Return [x, y] of the center of cell containing provided text 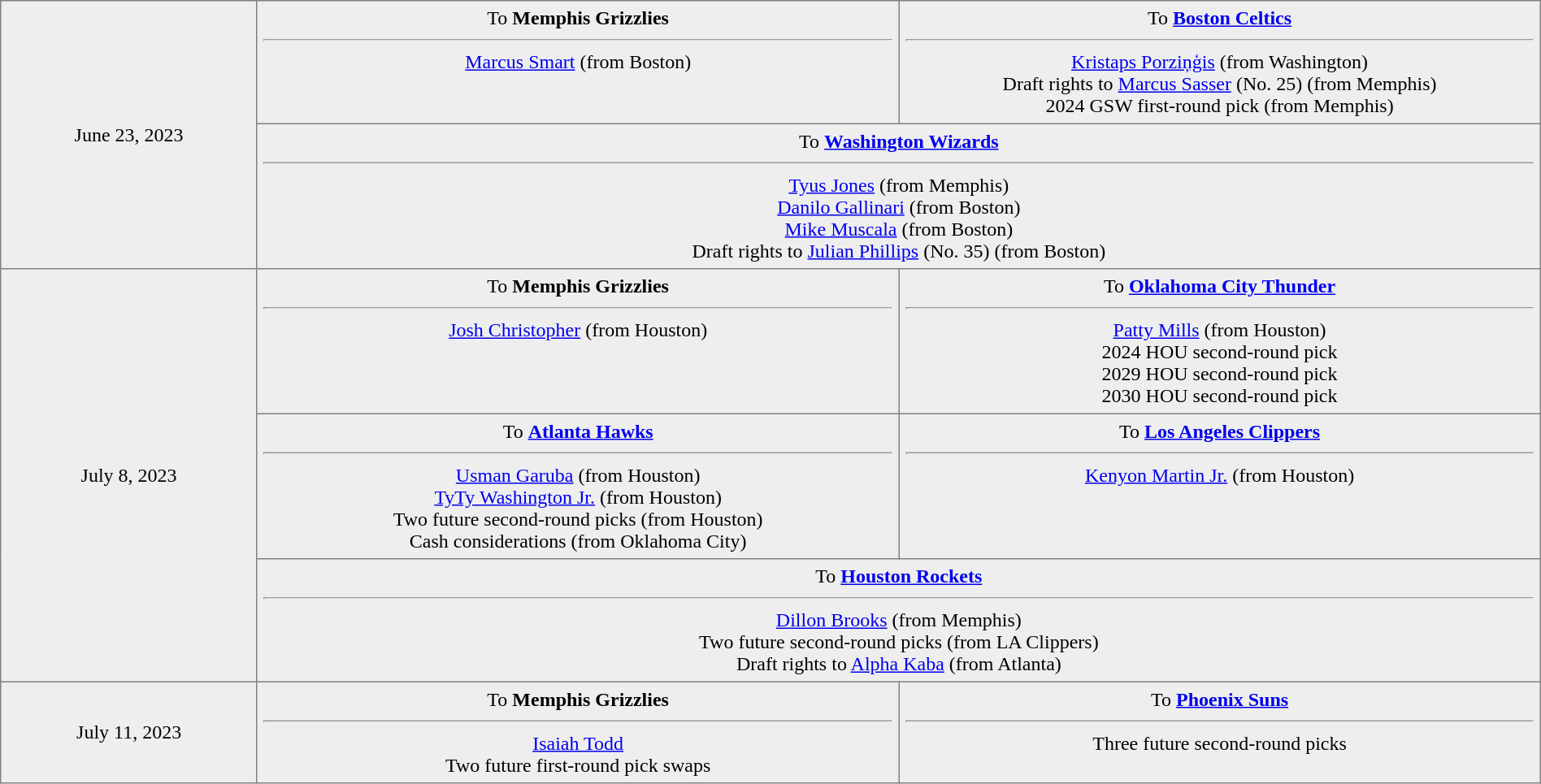
To Houston RocketsDillon Brooks (from Memphis)Two future second-round picks (from LA Clippers)Draft rights to Alpha Kaba (from Atlanta) [899, 621]
July 8, 2023 [129, 475]
To Memphis GrizzliesJosh Christopher (from Houston) [577, 341]
To Memphis GrizzliesIsaiah ToddTwo future first-round pick swaps [577, 732]
To Boston CelticsKristaps Porziņģis (from Washington)Draft rights to Marcus Sasser (No. 25) (from Memphis)2024 GSW first-round pick (from Memphis) [1219, 63]
June 23, 2023 [129, 135]
July 11, 2023 [129, 732]
To Phoenix SunsThree future second-round picks [1219, 732]
To Los Angeles ClippersKenyon Martin Jr. (from Houston) [1219, 486]
To Memphis GrizzliesMarcus Smart (from Boston) [577, 63]
To Oklahoma City ThunderPatty Mills (from Houston)2024 HOU second-round pick 2029 HOU second-round pick 2030 HOU second-round pick [1219, 341]
